For the text-containing cell, return its midpoint in (X, Y) coordinate format. 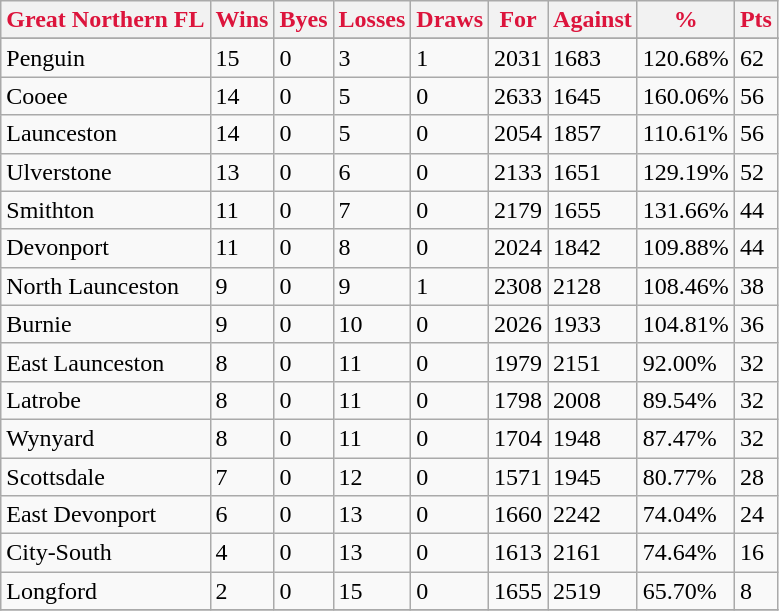
1979 (518, 362)
3 (372, 58)
1613 (518, 553)
2161 (593, 553)
Smithton (106, 210)
2128 (593, 286)
City-South (106, 553)
Against (593, 20)
2133 (518, 172)
1683 (593, 58)
129.19% (686, 172)
131.66% (686, 210)
1645 (593, 96)
89.54% (686, 400)
Devonport (106, 248)
2008 (593, 400)
2151 (593, 362)
2031 (518, 58)
Latrobe (106, 400)
80.77% (686, 477)
1798 (518, 400)
Penguin (106, 58)
% (686, 20)
2308 (518, 286)
104.81% (686, 324)
North Launceston (106, 286)
62 (756, 58)
16 (756, 553)
Cooee (106, 96)
Losses (372, 20)
Launceston (106, 134)
110.61% (686, 134)
Burnie (106, 324)
Scottsdale (106, 477)
1948 (593, 438)
Wynyard (106, 438)
2519 (593, 591)
1651 (593, 172)
74.04% (686, 515)
1933 (593, 324)
74.64% (686, 553)
24 (756, 515)
10 (372, 324)
2 (242, 591)
Pts (756, 20)
87.47% (686, 438)
38 (756, 286)
4 (242, 553)
2179 (518, 210)
1857 (593, 134)
1660 (518, 515)
For (518, 20)
Longford (106, 591)
92.00% (686, 362)
2024 (518, 248)
Ulverstone (106, 172)
Great Northern FL (106, 20)
2026 (518, 324)
36 (756, 324)
65.70% (686, 591)
Byes (304, 20)
1945 (593, 477)
1571 (518, 477)
East Launceston (106, 362)
12 (372, 477)
Draws (450, 20)
52 (756, 172)
109.88% (686, 248)
1704 (518, 438)
1842 (593, 248)
2633 (518, 96)
108.46% (686, 286)
Wins (242, 20)
2054 (518, 134)
160.06% (686, 96)
28 (756, 477)
120.68% (686, 58)
2242 (593, 515)
East Devonport (106, 515)
